From the cell containing the given text, extract its center point as [x, y] coordinate. 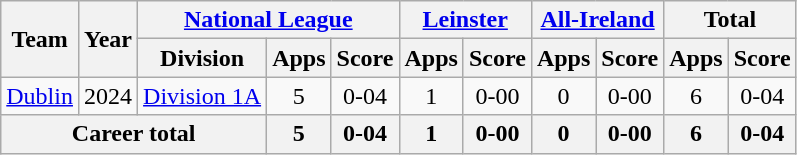
Team [40, 39]
All-Ireland [597, 20]
Year [108, 39]
Division 1A [202, 96]
Dublin [40, 96]
Division [202, 58]
Leinster [465, 20]
Career total [134, 134]
National League [268, 20]
Total [730, 20]
2024 [108, 96]
